Scan for the cell matching the given text and deliver its [x, y] coordinate at center. 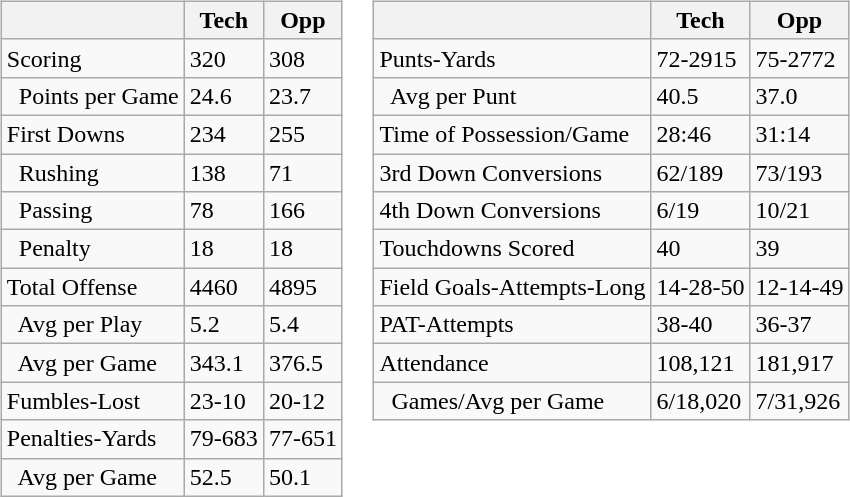
Points per Game [92, 96]
73/193 [800, 173]
79-683 [224, 439]
4th Down Conversions [512, 211]
77-651 [302, 439]
Avg per Play [92, 325]
23.7 [302, 96]
234 [224, 134]
Passing [92, 211]
36-37 [800, 325]
First Downs [92, 134]
28:46 [700, 134]
71 [302, 173]
Rushing [92, 173]
7/31,926 [800, 401]
12-14-49 [800, 287]
343.1 [224, 363]
72-2915 [700, 58]
376.5 [302, 363]
181,917 [800, 363]
38-40 [700, 325]
108,121 [700, 363]
Attendance [512, 363]
Fumbles-Lost [92, 401]
20-12 [302, 401]
Penalties-Yards [92, 439]
40 [700, 249]
Touchdowns Scored [512, 249]
Avg per Punt [512, 96]
Punts-Yards [512, 58]
40.5 [700, 96]
255 [302, 134]
78 [224, 211]
138 [224, 173]
50.1 [302, 477]
75-2772 [800, 58]
62/189 [700, 173]
10/21 [800, 211]
Time of Possession/Game [512, 134]
Penalty [92, 249]
166 [302, 211]
5.4 [302, 325]
4895 [302, 287]
39 [800, 249]
3rd Down Conversions [512, 173]
5.2 [224, 325]
4460 [224, 287]
6/18,020 [700, 401]
308 [302, 58]
14-28-50 [700, 287]
Scoring [92, 58]
PAT-Attempts [512, 325]
Games/Avg per Game [512, 401]
23-10 [224, 401]
320 [224, 58]
6/19 [700, 211]
37.0 [800, 96]
Total Offense [92, 287]
24.6 [224, 96]
52.5 [224, 477]
31:14 [800, 134]
Field Goals-Attempts-Long [512, 287]
